Output the [x, y] coordinate of the center of the cell containing the given text.  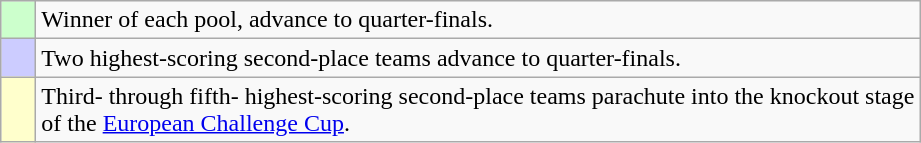
Winner of each pool, advance to quarter-finals. [478, 20]
Two highest-scoring second-place teams advance to quarter-finals. [478, 58]
Third- through fifth- highest-scoring second-place teams parachute into the knockout stageof the European Challenge Cup. [478, 110]
